Return the (x, y) coordinate for the center point of the cell that contains the specified text.  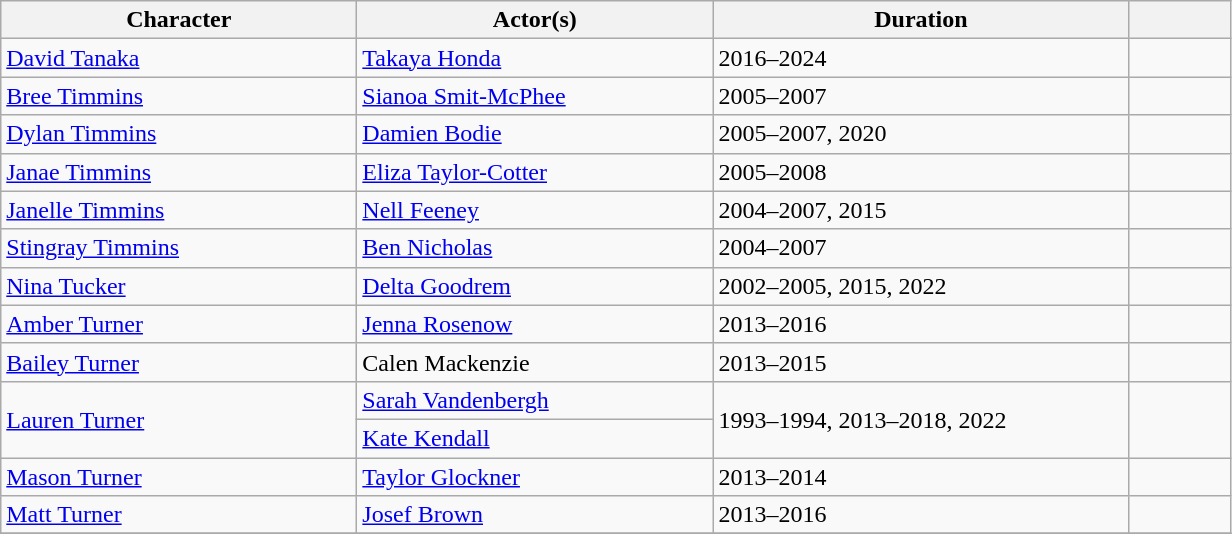
Bailey Turner (179, 362)
2004–2007, 2015 (921, 210)
Bree Timmins (179, 96)
1993–1994, 2013–2018, 2022 (921, 419)
Kate Kendall (535, 438)
Delta Goodrem (535, 286)
Amber Turner (179, 324)
Jenna Rosenow (535, 324)
Janelle Timmins (179, 210)
Dylan Timmins (179, 134)
Character (179, 20)
Lauren Turner (179, 419)
Takaya Honda (535, 58)
2016–2024 (921, 58)
Eliza Taylor-Cotter (535, 172)
Nina Tucker (179, 286)
Nell Feeney (535, 210)
2002–2005, 2015, 2022 (921, 286)
2013–2014 (921, 477)
Matt Turner (179, 515)
2004–2007 (921, 248)
Sianoa Smit-McPhee (535, 96)
Taylor Glockner (535, 477)
2005–2007, 2020 (921, 134)
2013–2015 (921, 362)
Actor(s) (535, 20)
2005–2007 (921, 96)
Josef Brown (535, 515)
Mason Turner (179, 477)
Sarah Vandenbergh (535, 400)
Damien Bodie (535, 134)
Ben Nicholas (535, 248)
David Tanaka (179, 58)
Duration (921, 20)
Calen Mackenzie (535, 362)
Janae Timmins (179, 172)
Stingray Timmins (179, 248)
2005–2008 (921, 172)
